For the text-containing cell, return its midpoint in [x, y] coordinate format. 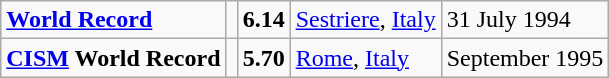
World Record [114, 20]
5.70 [264, 58]
31 July 1994 [525, 20]
CISM World Record [114, 58]
Sestriere, Italy [366, 20]
Rome, Italy [366, 58]
6.14 [264, 20]
September 1995 [525, 58]
